Pinpoint the cell where the given text exists, returning its (X, Y) midpoint coordinate. 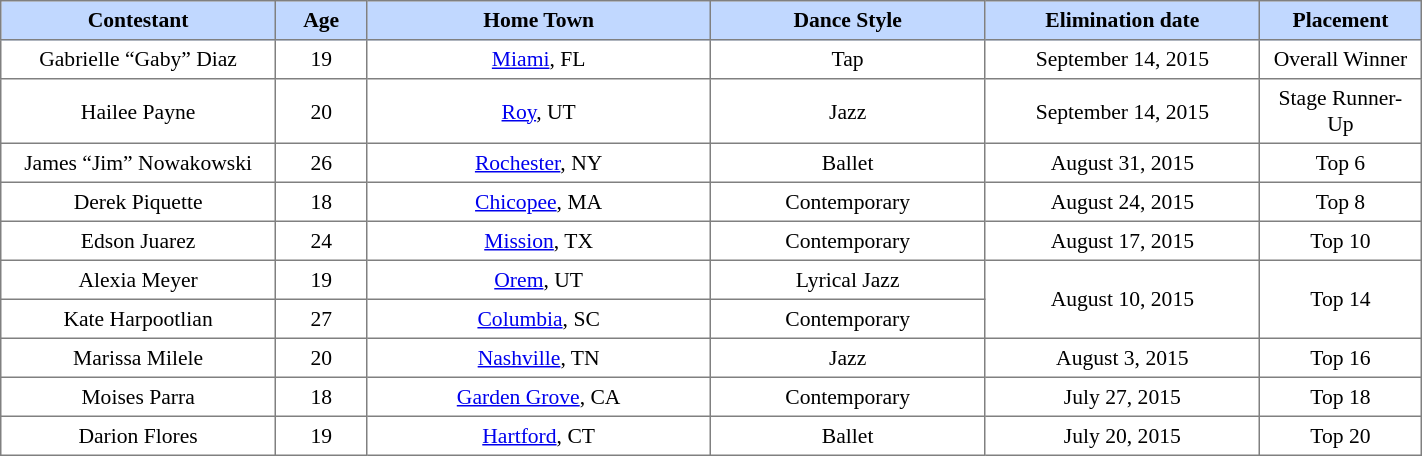
August 10, 2015 (1122, 299)
Placement (1341, 20)
Top 8 (1341, 202)
Rochester, NY (538, 162)
Moises Parra (138, 396)
Hartford, CT (538, 436)
Dance Style (848, 20)
Edson Juarez (138, 240)
24 (321, 240)
Columbia, SC (538, 318)
Orem, UT (538, 280)
Darion Flores (138, 436)
Tap (848, 60)
Nashville, TN (538, 358)
Kate Harpootlian (138, 318)
Stage Runner-Up (1341, 111)
August 17, 2015 (1122, 240)
Gabrielle “Gaby” Diaz (138, 60)
James “Jim” Nowakowski (138, 162)
Alexia Meyer (138, 280)
Miami, FL (538, 60)
Elimination date (1122, 20)
Overall Winner (1341, 60)
26 (321, 162)
Top 18 (1341, 396)
August 31, 2015 (1122, 162)
Top 20 (1341, 436)
Home Town (538, 20)
Derek Piquette (138, 202)
Mission, TX (538, 240)
August 3, 2015 (1122, 358)
Top 16 (1341, 358)
Top 6 (1341, 162)
Marissa Milele (138, 358)
August 24, 2015 (1122, 202)
Roy, UT (538, 111)
Chicopee, MA (538, 202)
27 (321, 318)
Garden Grove, CA (538, 396)
Top 14 (1341, 299)
Top 10 (1341, 240)
Contestant (138, 20)
July 20, 2015 (1122, 436)
Lyrical Jazz (848, 280)
Hailee Payne (138, 111)
Age (321, 20)
July 27, 2015 (1122, 396)
